Find where the given text appears and provide that cell's center as (X, Y) coordinate. 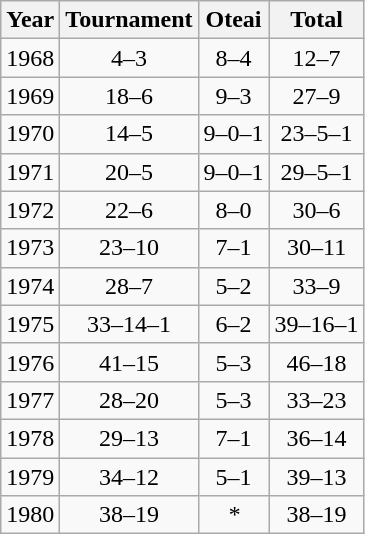
39–16–1 (316, 324)
18–6 (129, 96)
1975 (30, 324)
6–2 (234, 324)
8–4 (234, 58)
* (234, 515)
1972 (30, 210)
41–15 (129, 362)
1970 (30, 134)
33–9 (316, 286)
28–20 (129, 400)
34–12 (129, 477)
30–6 (316, 210)
1974 (30, 286)
4–3 (129, 58)
29–5–1 (316, 172)
1980 (30, 515)
1978 (30, 438)
5–1 (234, 477)
23–5–1 (316, 134)
30–11 (316, 248)
Tournament (129, 20)
1979 (30, 477)
Total (316, 20)
1973 (30, 248)
Year (30, 20)
33–14–1 (129, 324)
36–14 (316, 438)
14–5 (129, 134)
29–13 (129, 438)
20–5 (129, 172)
1971 (30, 172)
9–3 (234, 96)
46–18 (316, 362)
28–7 (129, 286)
Oteai (234, 20)
33–23 (316, 400)
1969 (30, 96)
39–13 (316, 477)
1968 (30, 58)
1976 (30, 362)
23–10 (129, 248)
8–0 (234, 210)
5–2 (234, 286)
1977 (30, 400)
12–7 (316, 58)
27–9 (316, 96)
22–6 (129, 210)
